Pinpoint the cell where the given text exists, returning its (x, y) midpoint coordinate. 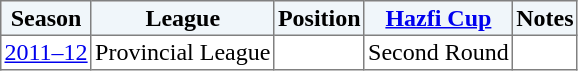
League (182, 18)
Notes (544, 18)
Hazfi Cup (438, 18)
Season (46, 18)
Second Round (438, 52)
Provincial League (182, 52)
2011–12 (46, 52)
Position (319, 18)
